Extract the [X, Y] coordinate from the center of the cell holding the provided text.  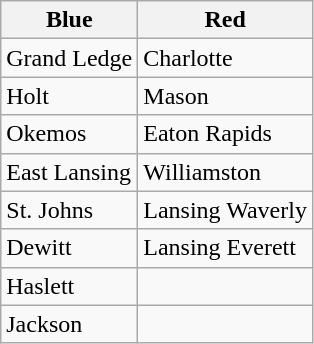
East Lansing [70, 172]
Jackson [70, 324]
Mason [226, 96]
Holt [70, 96]
Dewitt [70, 248]
Grand Ledge [70, 58]
Williamston [226, 172]
Red [226, 20]
Haslett [70, 286]
Blue [70, 20]
St. Johns [70, 210]
Okemos [70, 134]
Lansing Waverly [226, 210]
Eaton Rapids [226, 134]
Lansing Everett [226, 248]
Charlotte [226, 58]
